Search for the cell housing the specified text and yield its (X, Y) center coordinate. 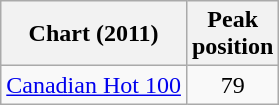
Peakposition (232, 34)
79 (232, 85)
Chart (2011) (94, 34)
Canadian Hot 100 (94, 85)
